Scan for the cell matching the given text and deliver its (x, y) coordinate at center. 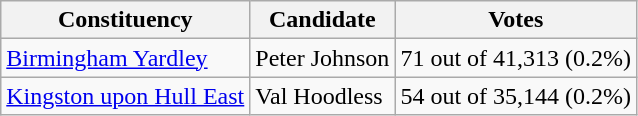
Peter Johnson (322, 58)
Votes (516, 20)
71 out of 41,313 (0.2%) (516, 58)
Kingston upon Hull East (126, 96)
Birmingham Yardley (126, 58)
Constituency (126, 20)
54 out of 35,144 (0.2%) (516, 96)
Val Hoodless (322, 96)
Candidate (322, 20)
